Pinpoint the cell where the given text exists, returning its (x, y) midpoint coordinate. 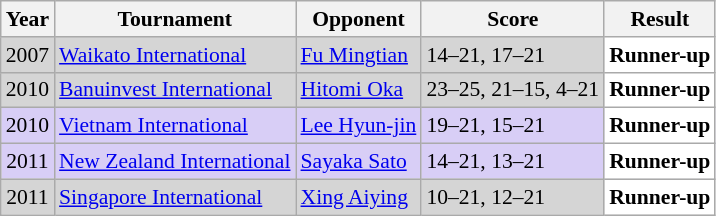
Opponent (359, 19)
Lee Hyun-jin (359, 126)
Waikato International (174, 55)
Vietnam International (174, 126)
19–21, 15–21 (512, 126)
10–21, 12–21 (512, 197)
Sayaka Sato (359, 162)
14–21, 13–21 (512, 162)
Singapore International (174, 197)
Hitomi Oka (359, 90)
New Zealand International (174, 162)
14–21, 17–21 (512, 55)
Banuinvest International (174, 90)
Year (28, 19)
Result (660, 19)
23–25, 21–15, 4–21 (512, 90)
Xing Aiying (359, 197)
Score (512, 19)
2007 (28, 55)
Tournament (174, 19)
Fu Mingtian (359, 55)
